Extract the (x, y) coordinate from the center of the cell holding the provided text.  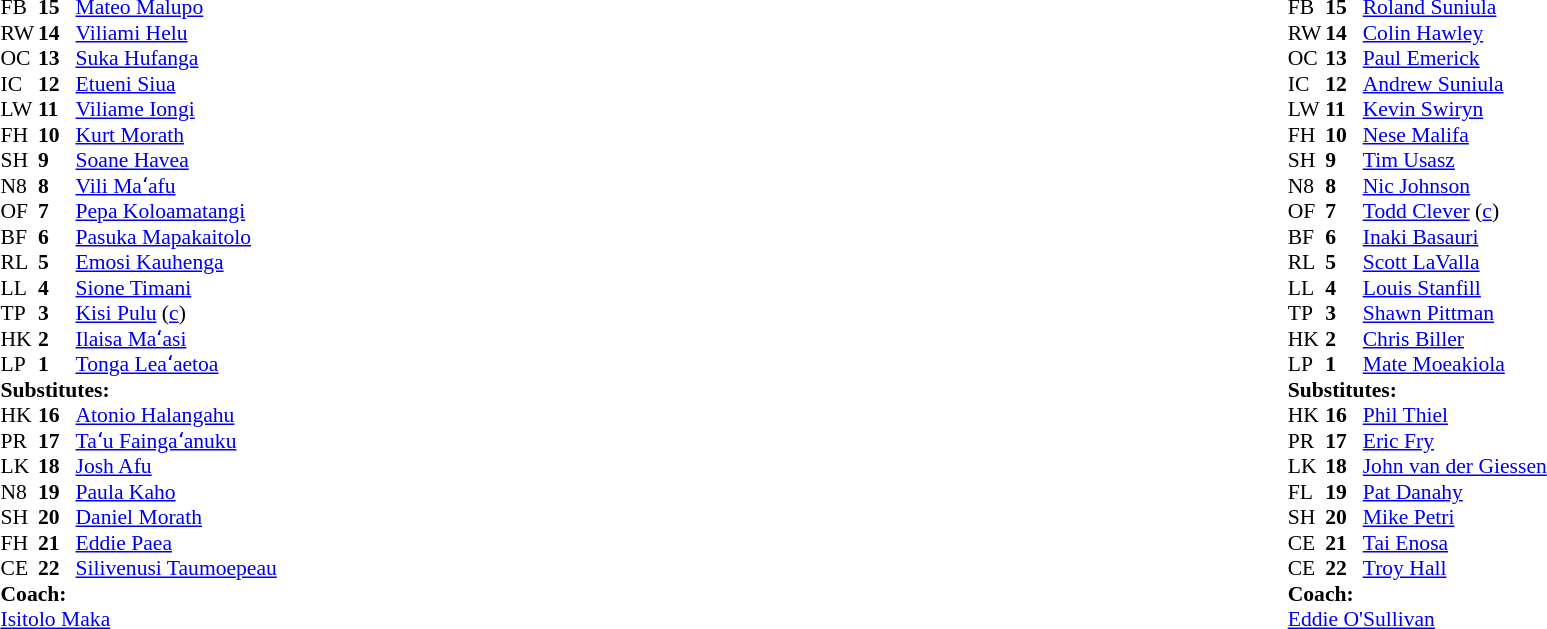
Nic Johnson (1455, 186)
Paul Emerick (1455, 59)
Ilaisa Maʻasi (176, 339)
Sione Timani (176, 288)
Kisi Pulu (c) (176, 313)
Vili Maʻafu (176, 186)
Troy Hall (1455, 569)
Josh Afu (176, 467)
Andrew Suniula (1455, 84)
Tai Enosa (1455, 543)
Tim Usasz (1455, 161)
Tonga Leaʻaetoa (176, 365)
Mike Petri (1455, 517)
Taʻu Faingaʻanuku (176, 441)
Phil Thiel (1455, 415)
Kevin Swiryn (1455, 109)
Suka Hufanga (176, 59)
Pepa Koloamatangi (176, 211)
Pat Danahy (1455, 492)
Chris Biller (1455, 339)
Eddie Paea (176, 543)
Kurt Morath (176, 135)
Louis Stanfill (1455, 288)
Viliami Helu (176, 33)
Shawn Pittman (1455, 313)
Soane Havea (176, 161)
Viliame Iongi (176, 109)
Eric Fry (1455, 441)
Etueni Siua (176, 84)
Daniel Morath (176, 517)
Nese Malifa (1455, 135)
Mate Moeakiola (1455, 365)
Scott LaValla (1455, 263)
Colin Hawley (1455, 33)
Pasuka Mapakaitolo (176, 237)
Silivenusi Taumoepeau (176, 569)
Inaki Basauri (1455, 237)
John van der Giessen (1455, 467)
Atonio Halangahu (176, 415)
Emosi Kauhenga (176, 263)
FL (1307, 492)
Todd Clever (c) (1455, 211)
Paula Kaho (176, 492)
